Return the (X, Y) coordinate for the center point of the cell that contains the specified text.  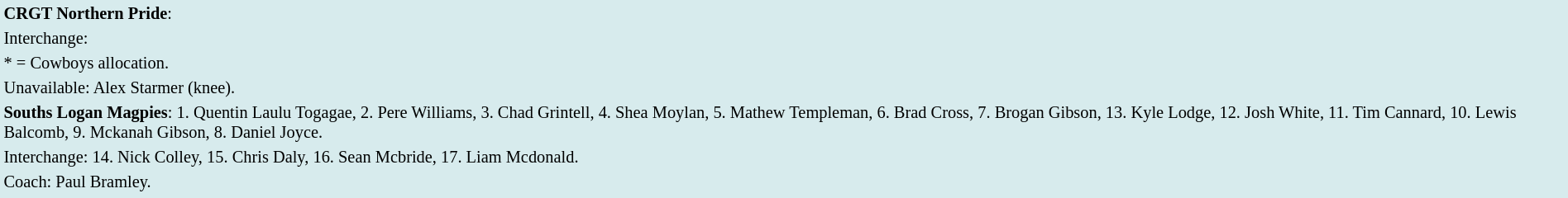
Interchange: (784, 38)
Coach: Paul Bramley. (784, 181)
* = Cowboys allocation. (784, 63)
Unavailable: Alex Starmer (knee). (784, 87)
Interchange: 14. Nick Colley, 15. Chris Daly, 16. Sean Mcbride, 17. Liam Mcdonald. (784, 157)
CRGT Northern Pride: (784, 13)
